Provide the [x, y] coordinate of the cell's center where the given text is located.  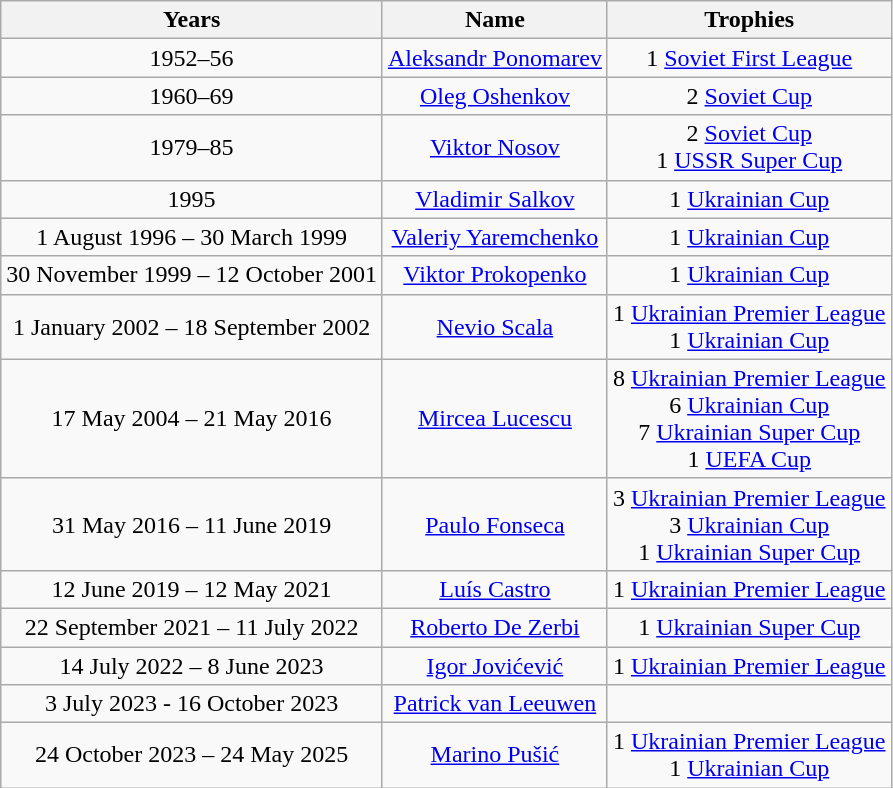
1979–85 [192, 148]
Oleg Oshenkov [494, 96]
Luís Castro [494, 589]
14 July 2022 – 8 June 2023 [192, 665]
3 July 2023 - 16 October 2023 [192, 704]
1 August 1996 – 30 March 1999 [192, 237]
Mircea Lucescu [494, 418]
Aleksandr Ponomarev [494, 58]
Valeriy Yaremchenko [494, 237]
3 Ukrainian Premier League 3 Ukrainian Cup 1 Ukrainian Super Cup [749, 524]
1960–69 [192, 96]
2 Soviet Cup 1 USSR Super Cup [749, 148]
24 October 2023 – 24 May 2025 [192, 756]
2 Soviet Cup [749, 96]
17 May 2004 – 21 May 2016 [192, 418]
Trophies [749, 20]
8 Ukrainian Premier League 6 Ukrainian Cup 7 Ukrainian Super Cup 1 UEFA Cup [749, 418]
Patrick van Leeuwen [494, 704]
Nevio Scala [494, 326]
Roberto De Zerbi [494, 627]
1952–56 [192, 58]
Years [192, 20]
Name [494, 20]
30 November 1999 – 12 October 2001 [192, 275]
Vladimir Salkov [494, 199]
1995 [192, 199]
1 Soviet First League [749, 58]
Paulo Fonseca [494, 524]
Viktor Nosov [494, 148]
Marino Pušić [494, 756]
1 January 2002 – 18 September 2002 [192, 326]
22 September 2021 – 11 July 2022 [192, 627]
31 May 2016 – 11 June 2019 [192, 524]
Igor Jovićević [494, 665]
1 Ukrainian Super Cup [749, 627]
Viktor Prokopenko [494, 275]
12 June 2019 – 12 May 2021 [192, 589]
